Determine the (X, Y) coordinate at the center of the cell enclosing the given text.  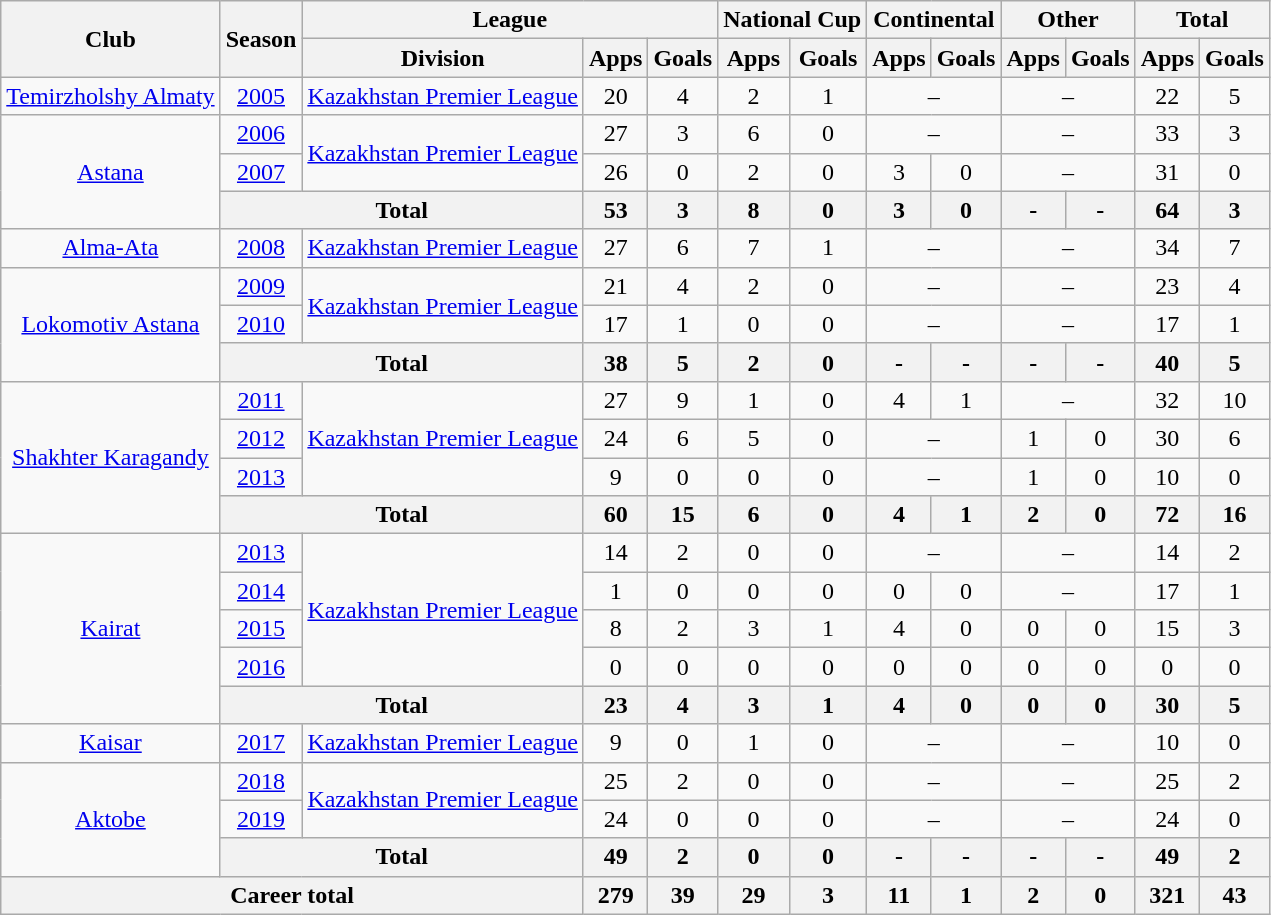
2007 (261, 172)
64 (1167, 210)
40 (1167, 362)
Continental (934, 20)
16 (1235, 515)
2018 (261, 781)
38 (615, 362)
60 (615, 515)
Kairat (110, 629)
2009 (261, 286)
Division (443, 58)
32 (1167, 400)
Shakhter Karagandy (110, 457)
National Cup (792, 20)
53 (615, 210)
Astana (110, 172)
League (510, 20)
2017 (261, 743)
Kaisar (110, 743)
279 (615, 895)
Alma-Ata (110, 248)
34 (1167, 248)
Club (110, 39)
22 (1167, 96)
2005 (261, 96)
Career total (292, 895)
29 (754, 895)
Aktobe (110, 819)
39 (683, 895)
2016 (261, 667)
321 (1167, 895)
11 (899, 895)
2012 (261, 438)
31 (1167, 172)
Other (1068, 20)
2019 (261, 819)
Season (261, 39)
33 (1167, 134)
2015 (261, 629)
2011 (261, 400)
2014 (261, 591)
20 (615, 96)
2006 (261, 134)
Lokomotiv Astana (110, 324)
26 (615, 172)
72 (1167, 515)
21 (615, 286)
Temirzholshy Almaty (110, 96)
2008 (261, 248)
43 (1235, 895)
2010 (261, 324)
